From the cell containing the given text, extract its center point as (X, Y) coordinate. 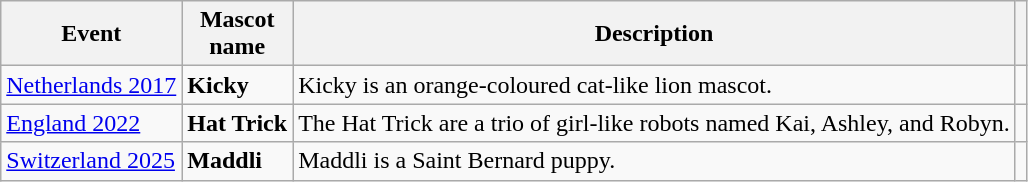
Maddli (238, 161)
England 2022 (92, 123)
Switzerland 2025 (92, 161)
Kicky is an orange-coloured cat-like lion mascot. (654, 85)
The Hat Trick are a trio of girl-like robots named Kai, Ashley, and Robyn. (654, 123)
Description (654, 34)
Maddli is a Saint Bernard puppy. (654, 161)
Netherlands 2017 (92, 85)
Hat Trick (238, 123)
Mascot name (238, 34)
Event (92, 34)
Kicky (238, 85)
